Locate the cell with the specified text and output its (x, y) center coordinate. 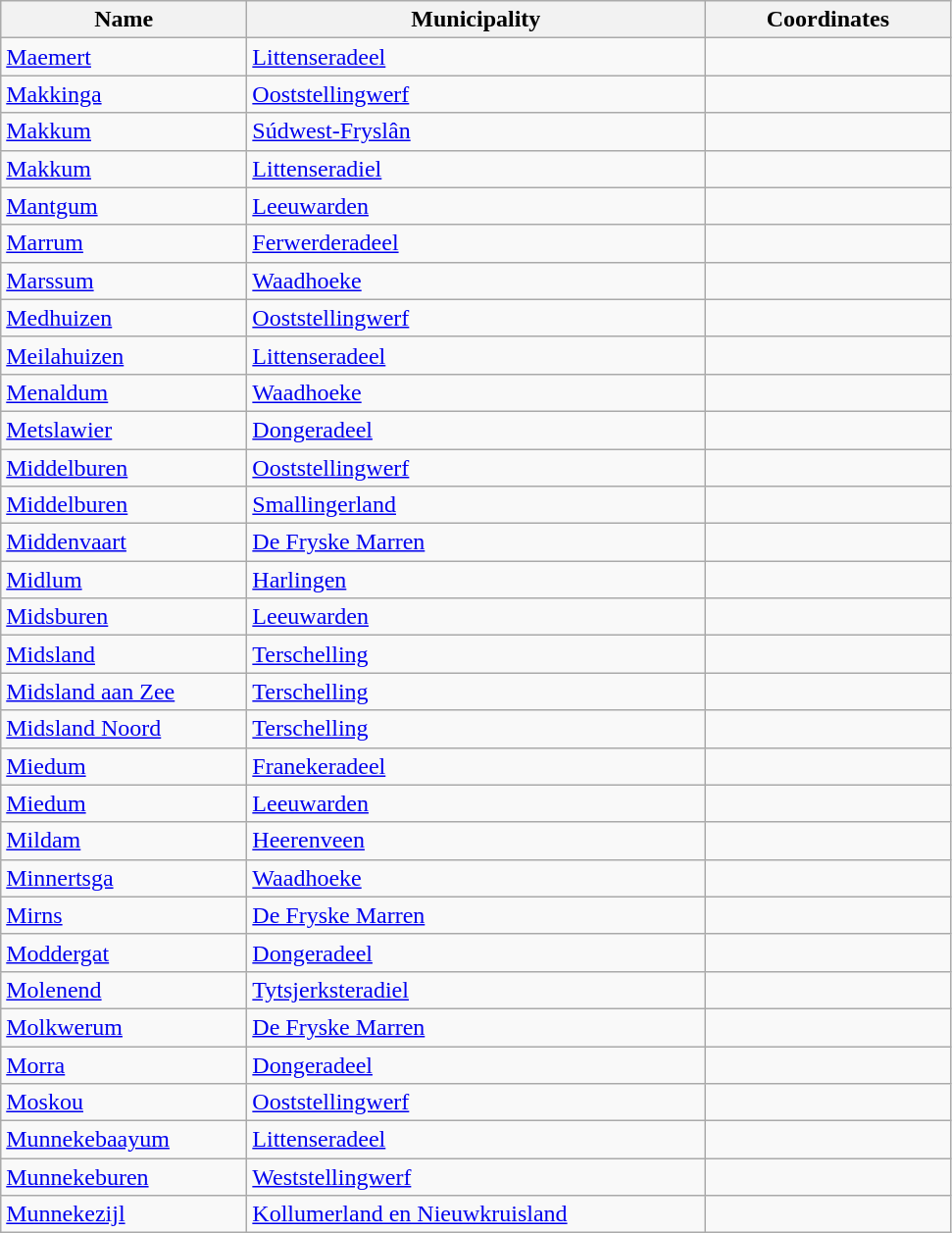
Molkwerum (124, 1027)
Name (124, 20)
Súdwest-Fryslân (476, 131)
Midlum (124, 580)
Moskou (124, 1103)
Medhuizen (124, 318)
Tytsjerksteradiel (476, 990)
Meilahuizen (124, 355)
Midsland (124, 654)
Midsland Noord (124, 729)
Mirns (124, 915)
Munnekezijl (124, 1214)
Midsburen (124, 617)
Munnekeburen (124, 1177)
Marssum (124, 281)
Weststellingwerf (476, 1177)
Kollumerland en Nieuwkruisland (476, 1214)
Maemert (124, 57)
Marrum (124, 243)
Mantgum (124, 206)
Makkinga (124, 94)
Midsland aan Zee (124, 692)
Smallingerland (476, 505)
Metslawier (124, 430)
Minnertsga (124, 878)
Morra (124, 1064)
Ferwerderadeel (476, 243)
Heerenveen (476, 841)
Moddergat (124, 952)
Franekeradeel (476, 766)
Mildam (124, 841)
Munnekebaayum (124, 1140)
Coordinates (827, 20)
Molenend (124, 990)
Harlingen (476, 580)
Middenvaart (124, 542)
Menaldum (124, 392)
Municipality (476, 20)
Littenseradiel (476, 169)
